For the text-containing cell, return its midpoint in (X, Y) coordinate format. 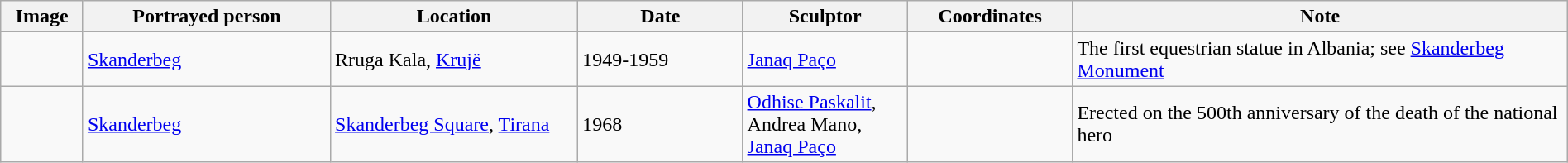
The first equestrian statue in Albania; see Skanderbeg Monument (1320, 60)
Image (42, 17)
Odhise Paskalit, Andrea Mano, Janaq Paço (825, 124)
Skanderbeg Square, Tirana (455, 124)
Portrayed person (207, 17)
Note (1320, 17)
Location (455, 17)
Coordinates (989, 17)
Rruga Kala, Krujë (455, 60)
Date (660, 17)
Janaq Paço (825, 60)
Sculptor (825, 17)
1968 (660, 124)
1949-1959 (660, 60)
Erected on the 500th anniversary of the death of the national hero (1320, 124)
